Determine the [X, Y] coordinate at the center of the cell enclosing the given text.  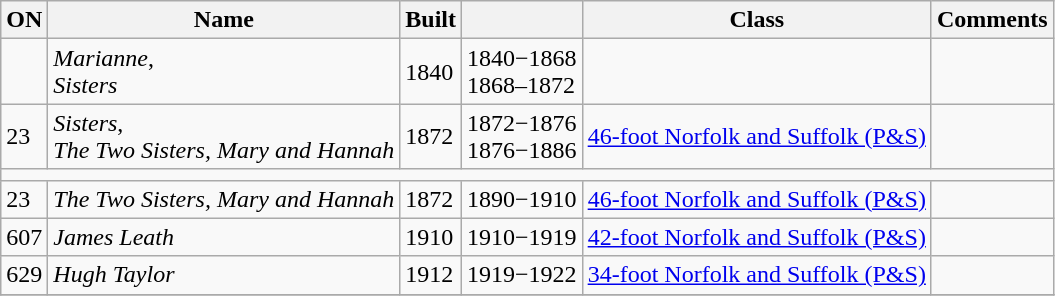
1919−1922 [522, 275]
34-foot Norfolk and Suffolk (P&S) [756, 275]
1910 [431, 237]
42-foot Norfolk and Suffolk (P&S) [756, 237]
1890−1910 [522, 199]
Comments [992, 20]
James Leath [224, 237]
ON [24, 20]
607 [24, 237]
Sisters,The Two Sisters, Mary and Hannah [224, 136]
Built [431, 20]
1912 [431, 275]
629 [24, 275]
1840−18681868–1872 [522, 72]
The Two Sisters, Mary and Hannah [224, 199]
Name [224, 20]
1872−18761876−1886 [522, 136]
1840 [431, 72]
Marianne,Sisters [224, 72]
Hugh Taylor [224, 275]
Class [756, 20]
1910−1919 [522, 237]
